From the cell containing the given text, extract its center point as [x, y] coordinate. 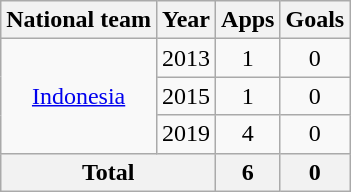
2013 [186, 58]
Goals [315, 20]
Indonesia [79, 96]
Apps [248, 20]
National team [79, 20]
2019 [186, 134]
2015 [186, 96]
4 [248, 134]
Year [186, 20]
Total [108, 172]
6 [248, 172]
